Locate the cell with the specified text and output its (x, y) center coordinate. 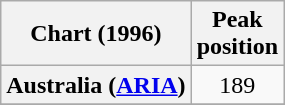
Australia (ARIA) (96, 85)
189 (237, 85)
Chart (1996) (96, 34)
Peakposition (237, 34)
